Detect which cell encompasses the target text, then output its (x, y) center coordinate. 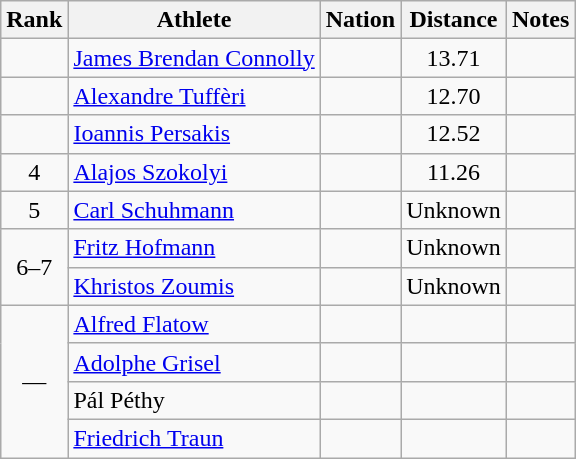
4 (34, 172)
Friedrich Traun (194, 438)
Ioannis Persakis (194, 134)
Alajos Szokolyi (194, 172)
Distance (454, 20)
Fritz Hofmann (194, 248)
Athlete (194, 20)
Alfred Flatow (194, 324)
Nation (360, 20)
Carl Schuhmann (194, 210)
Adolphe Grisel (194, 362)
13.71 (454, 58)
12.52 (454, 134)
Khristos Zoumis (194, 286)
Alexandre Tuffèri (194, 96)
Notes (540, 20)
6–7 (34, 267)
5 (34, 210)
12.70 (454, 96)
James Brendan Connolly (194, 58)
11.26 (454, 172)
Pál Péthy (194, 400)
Rank (34, 20)
— (34, 381)
